Detect which cell encompasses the target text, then output its (X, Y) center coordinate. 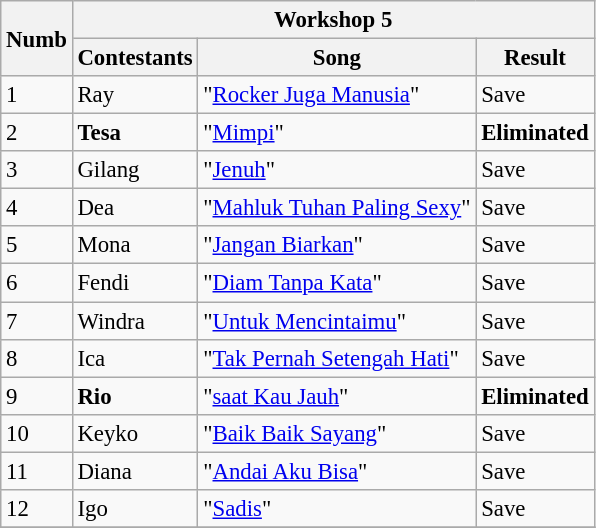
"Mahluk Tuhan Paling Sexy" (337, 208)
Dea (135, 208)
Ray (135, 95)
Keyko (135, 433)
Workshop 5 (333, 20)
Tesa (135, 133)
"Tak Pernah Setengah Hati" (337, 358)
Windra (135, 321)
"Jangan Biarkan" (337, 245)
4 (36, 208)
Igo (135, 509)
3 (36, 170)
Numb (36, 38)
6 (36, 283)
Ica (135, 358)
Diana (135, 471)
Song (337, 58)
7 (36, 321)
Gilang (135, 170)
9 (36, 396)
12 (36, 509)
5 (36, 245)
8 (36, 358)
"Diam Tanpa Kata" (337, 283)
Mona (135, 245)
"Rocker Juga Manusia" (337, 95)
"Untuk Mencintaimu" (337, 321)
10 (36, 433)
"Baik Baik Sayang" (337, 433)
"Sadis" (337, 509)
2 (36, 133)
11 (36, 471)
Rio (135, 396)
Fendi (135, 283)
"Andai Aku Bisa" (337, 471)
Result (535, 58)
"Mimpi" (337, 133)
"Jenuh" (337, 170)
Contestants (135, 58)
"saat Kau Jauh" (337, 396)
1 (36, 95)
